Return the (x, y) coordinate for the center point of the cell that contains the specified text.  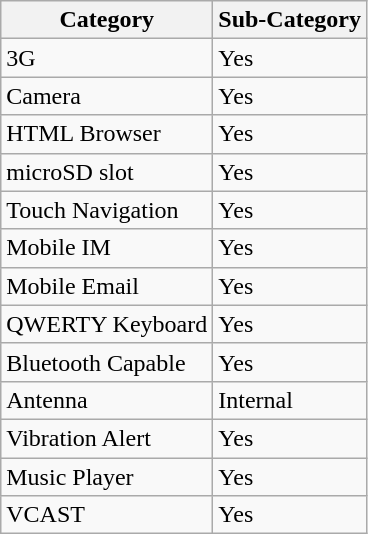
Bluetooth Capable (107, 362)
Sub-Category (290, 20)
VCAST (107, 515)
microSD slot (107, 172)
Music Player (107, 477)
Internal (290, 400)
Antenna (107, 400)
Mobile IM (107, 248)
Vibration Alert (107, 438)
HTML Browser (107, 134)
Category (107, 20)
3G (107, 58)
Camera (107, 96)
QWERTY Keyboard (107, 324)
Mobile Email (107, 286)
Touch Navigation (107, 210)
